Find where the given text appears and provide that cell's center as [X, Y] coordinate. 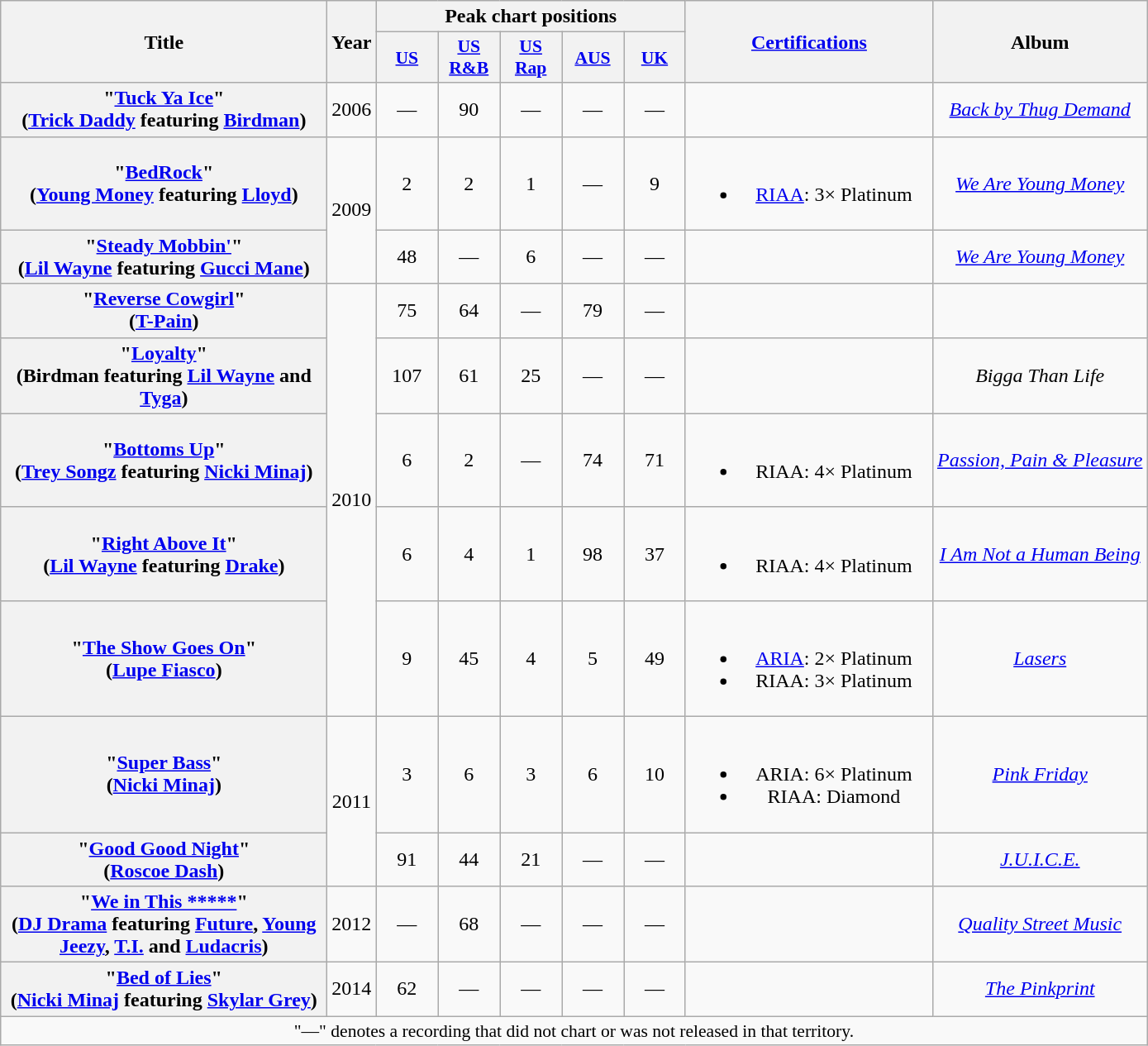
"Super Bass"(Nicki Minaj) [164, 774]
"Tuck Ya Ice"(Trick Daddy featuring Birdman) [164, 109]
Album [1040, 41]
2012 [352, 924]
2011 [352, 800]
US [407, 58]
21 [531, 858]
Bigga Than Life [1040, 375]
"Good Good Night"(Roscoe Dash) [164, 858]
ARIA: 2× PlatinumRIAA: 3× Platinum [808, 658]
"The Show Goes On"(Lupe Fiasco) [164, 658]
Title [164, 41]
48 [407, 256]
"We in This *****"(DJ Drama featuring Future, Young Jeezy, T.I. and Ludacris) [164, 924]
USR&B [469, 58]
J.U.I.C.E. [1040, 858]
Lasers [1040, 658]
"Steady Mobbin'"(Lil Wayne featuring Gucci Mane) [164, 256]
68 [469, 924]
90 [469, 109]
10 [655, 774]
75 [407, 311]
"BedRock"(Young Money featuring Lloyd) [164, 184]
ARIA: 6× PlatinumRIAA: Diamond [808, 774]
"—" denotes a recording that did not chart or was not released in that territory. [574, 1031]
Year [352, 41]
74 [593, 460]
2010 [352, 499]
44 [469, 858]
I Am Not a Human Being [1040, 554]
"Bed of Lies"(Nicki Minaj featuring Skylar Grey) [164, 989]
USRap [531, 58]
"Bottoms Up"(Trey Songz featuring Nicki Minaj) [164, 460]
62 [407, 989]
"Right Above It"(Lil Wayne featuring Drake) [164, 554]
64 [469, 311]
RIAA: 3× Platinum [808, 184]
Peak chart positions [531, 17]
Certifications [808, 41]
71 [655, 460]
AUS [593, 58]
49 [655, 658]
37 [655, 554]
5 [593, 658]
"Loyalty"(Birdman featuring Lil Wayne and Tyga) [164, 375]
Quality Street Music [1040, 924]
2014 [352, 989]
"Reverse Cowgirl"(T-Pain) [164, 311]
Back by Thug Demand [1040, 109]
2009 [352, 210]
Passion, Pain & Pleasure [1040, 460]
98 [593, 554]
25 [531, 375]
Pink Friday [1040, 774]
2006 [352, 109]
45 [469, 658]
The Pinkprint [1040, 989]
79 [593, 311]
UK [655, 58]
61 [469, 375]
91 [407, 858]
107 [407, 375]
